Pinpoint the cell where the given text exists, returning its [X, Y] midpoint coordinate. 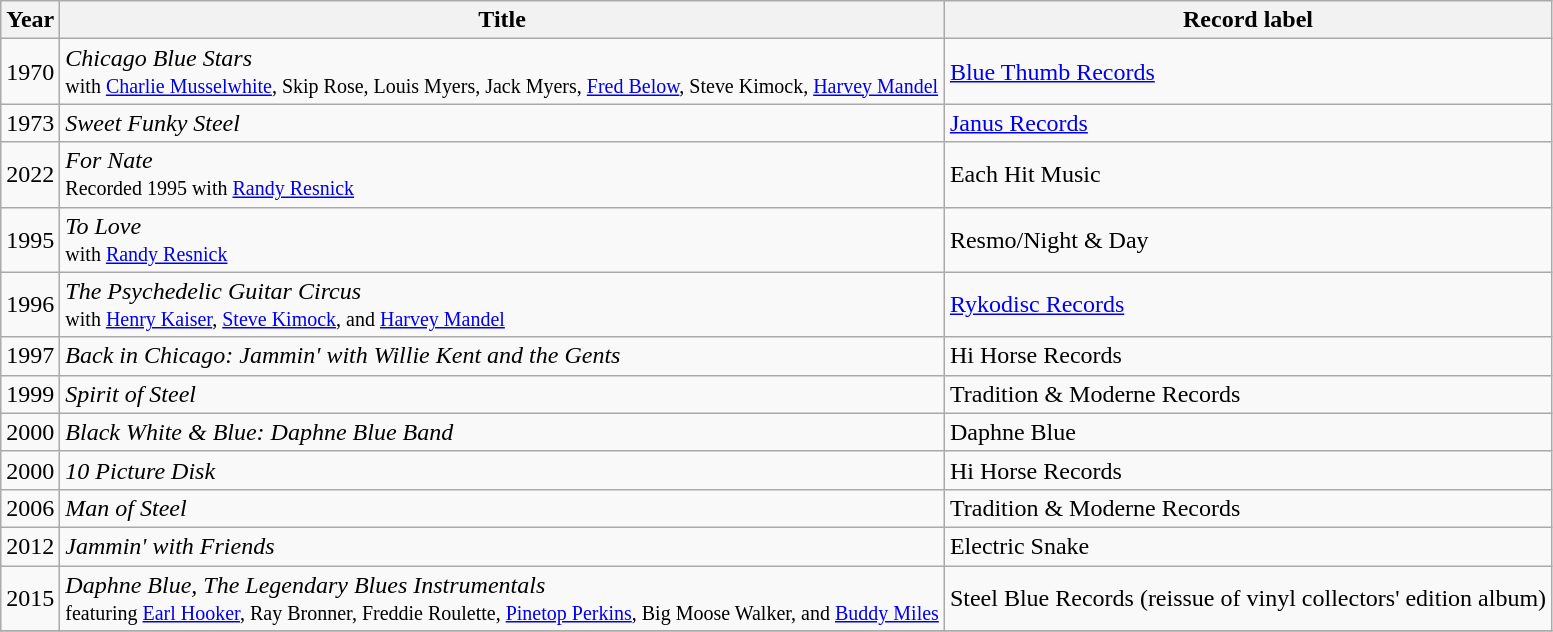
1999 [30, 394]
Resmo/Night & Day [1248, 240]
2022 [30, 174]
1973 [30, 123]
To Lovewith Randy Resnick [502, 240]
For NateRecorded 1995 with Randy Resnick [502, 174]
2015 [30, 598]
The Psychedelic Guitar Circuswith Henry Kaiser, Steve Kimock, and Harvey Mandel [502, 304]
Rykodisc Records [1248, 304]
2012 [30, 546]
1996 [30, 304]
Jammin' with Friends [502, 546]
Title [502, 20]
1997 [30, 356]
1970 [30, 72]
Blue Thumb Records [1248, 72]
Back in Chicago: Jammin' with Willie Kent and the Gents [502, 356]
Each Hit Music [1248, 174]
1995 [30, 240]
Sweet Funky Steel [502, 123]
2006 [30, 508]
Chicago Blue Stars with Charlie Musselwhite, Skip Rose, Louis Myers, Jack Myers, Fred Below, Steve Kimock, Harvey Mandel [502, 72]
Daphne Blue [1248, 432]
Spirit of Steel [502, 394]
Electric Snake [1248, 546]
Janus Records [1248, 123]
10 Picture Disk [502, 470]
Black White & Blue: Daphne Blue Band [502, 432]
Record label [1248, 20]
Year [30, 20]
Man of Steel [502, 508]
Steel Blue Records (reissue of vinyl collectors' edition album) [1248, 598]
